Pinpoint the cell where the given text exists, returning its [X, Y] midpoint coordinate. 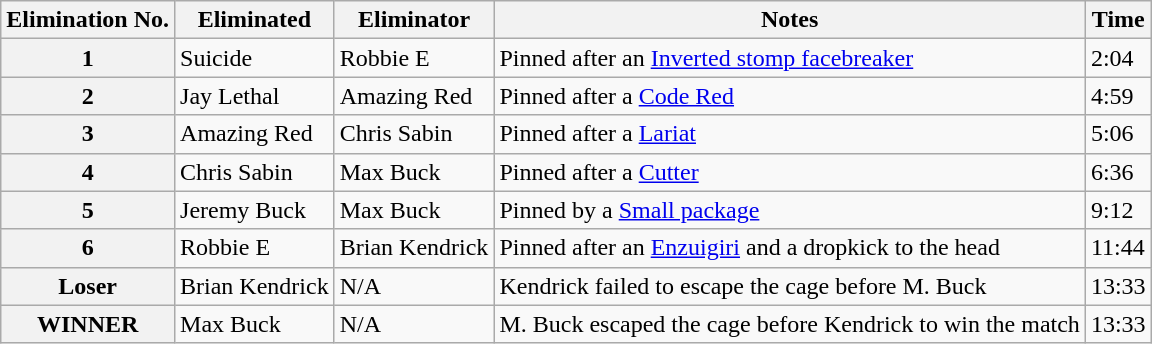
6:36 [1118, 172]
Pinned by a Small package [790, 210]
6 [88, 248]
Eliminator [414, 20]
2:04 [1118, 58]
5:06 [1118, 134]
WINNER [88, 324]
3 [88, 134]
Pinned after a Cutter [790, 172]
11:44 [1118, 248]
Kendrick failed to escape the cage before M. Buck [790, 286]
Pinned after a Lariat [790, 134]
Elimination No. [88, 20]
2 [88, 96]
4:59 [1118, 96]
1 [88, 58]
Eliminated [255, 20]
4 [88, 172]
M. Buck escaped the cage before Kendrick to win the match [790, 324]
9:12 [1118, 210]
Time [1118, 20]
Notes [790, 20]
Pinned after an Inverted stomp facebreaker [790, 58]
5 [88, 210]
Jay Lethal [255, 96]
Suicide [255, 58]
Loser [88, 286]
Pinned after an Enzuigiri and a dropkick to the head [790, 248]
Pinned after a Code Red [790, 96]
Jeremy Buck [255, 210]
